Scan for the cell matching the given text and deliver its [x, y] coordinate at center. 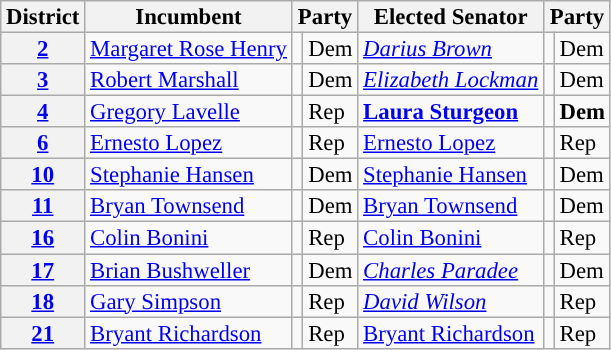
Margaret Rose Henry [189, 49]
Charles Paradee [451, 270]
18 [43, 301]
Laura Sturgeon [451, 112]
Gary Simpson [189, 301]
4 [43, 112]
David Wilson [451, 301]
Elected Senator [451, 17]
Brian Bushweller [189, 270]
Incumbent [189, 17]
Gregory Lavelle [189, 112]
Elizabeth Lockman [451, 80]
3 [43, 80]
11 [43, 206]
21 [43, 333]
Robert Marshall [189, 80]
17 [43, 270]
2 [43, 49]
Darius Brown [451, 49]
6 [43, 143]
District [43, 17]
16 [43, 238]
10 [43, 175]
